Capture the cell that displays the provided text and extract its (x, y) central coordinate. 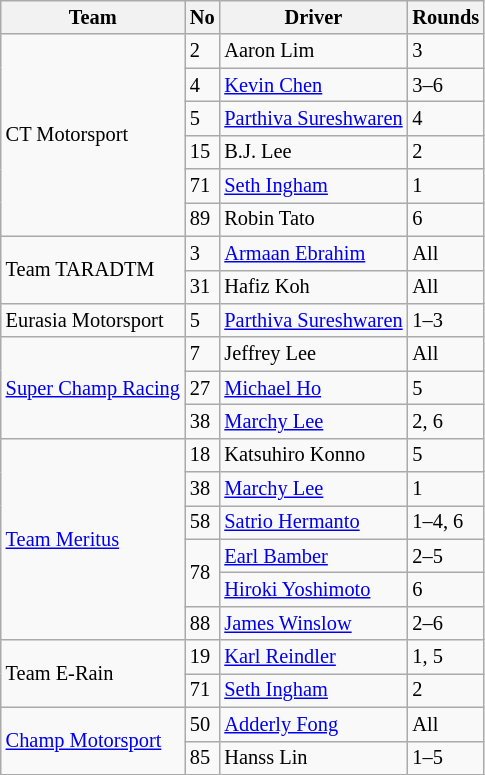
Team TARADTM (93, 270)
85 (202, 758)
1–4, 6 (446, 522)
2–6 (446, 623)
88 (202, 623)
Earl Bamber (313, 556)
Michael Ho (313, 388)
James Winslow (313, 623)
1–3 (446, 320)
Armaan Ebrahim (313, 253)
3–6 (446, 85)
89 (202, 219)
7 (202, 354)
No (202, 17)
B.J. Lee (313, 152)
Satrio Hermanto (313, 522)
58 (202, 522)
Champ Motorsport (93, 740)
Robin Tato (313, 219)
Team (93, 17)
Eurasia Motorsport (93, 320)
Katsuhiro Konno (313, 455)
CT Motorsport (93, 135)
18 (202, 455)
Hanss Lin (313, 758)
Aaron Lim (313, 51)
1–5 (446, 758)
Team Meritus (93, 539)
Driver (313, 17)
Team E-Rain (93, 674)
Adderly Fong (313, 724)
27 (202, 388)
78 (202, 572)
Jeffrey Lee (313, 354)
2–5 (446, 556)
Karl Reindler (313, 657)
50 (202, 724)
Hiroki Yoshimoto (313, 589)
1, 5 (446, 657)
Hafiz Koh (313, 287)
Kevin Chen (313, 85)
15 (202, 152)
2, 6 (446, 421)
Super Champ Racing (93, 388)
31 (202, 287)
19 (202, 657)
Rounds (446, 17)
